Provide the [X, Y] coordinate of the cell's center where the given text is located.  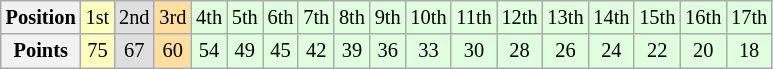
45 [281, 51]
8th [352, 17]
30 [474, 51]
15th [657, 17]
39 [352, 51]
1st [98, 17]
12th [520, 17]
2nd [134, 17]
26 [566, 51]
11th [474, 17]
14th [611, 17]
13th [566, 17]
Position [41, 17]
28 [520, 51]
60 [172, 51]
42 [316, 51]
10th [429, 17]
Points [41, 51]
24 [611, 51]
4th [209, 17]
49 [245, 51]
3rd [172, 17]
9th [388, 17]
67 [134, 51]
54 [209, 51]
17th [749, 17]
6th [281, 17]
75 [98, 51]
5th [245, 17]
22 [657, 51]
16th [703, 17]
20 [703, 51]
36 [388, 51]
18 [749, 51]
7th [316, 17]
33 [429, 51]
